Determine the [X, Y] coordinate at the center of the cell enclosing the given text.  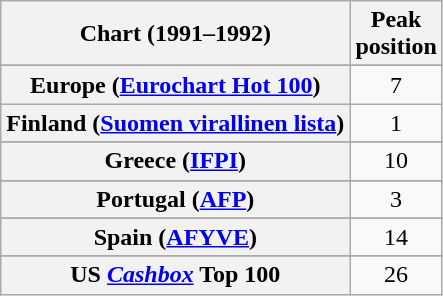
Greece (IFPI) [176, 161]
26 [396, 275]
Finland (Suomen virallinen lista) [176, 123]
1 [396, 123]
10 [396, 161]
Portugal (AFP) [176, 199]
Europe (Eurochart Hot 100) [176, 85]
Chart (1991–1992) [176, 34]
3 [396, 199]
Peakposition [396, 34]
Spain (AFYVE) [176, 237]
7 [396, 85]
14 [396, 237]
US Cashbox Top 100 [176, 275]
